For the text-containing cell, return its midpoint in [x, y] coordinate format. 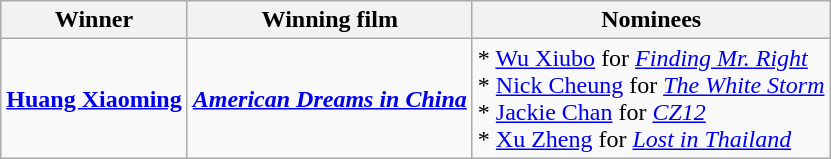
* Wu Xiubo for Finding Mr. Right * Nick Cheung for The White Storm * Jackie Chan for CZ12 * Xu Zheng for Lost in Thailand [651, 98]
American Dreams in China [330, 98]
Winning film [330, 20]
Winner [94, 20]
Nominees [651, 20]
Huang Xiaoming [94, 98]
